Locate the cell with the specified text and output its [x, y] center coordinate. 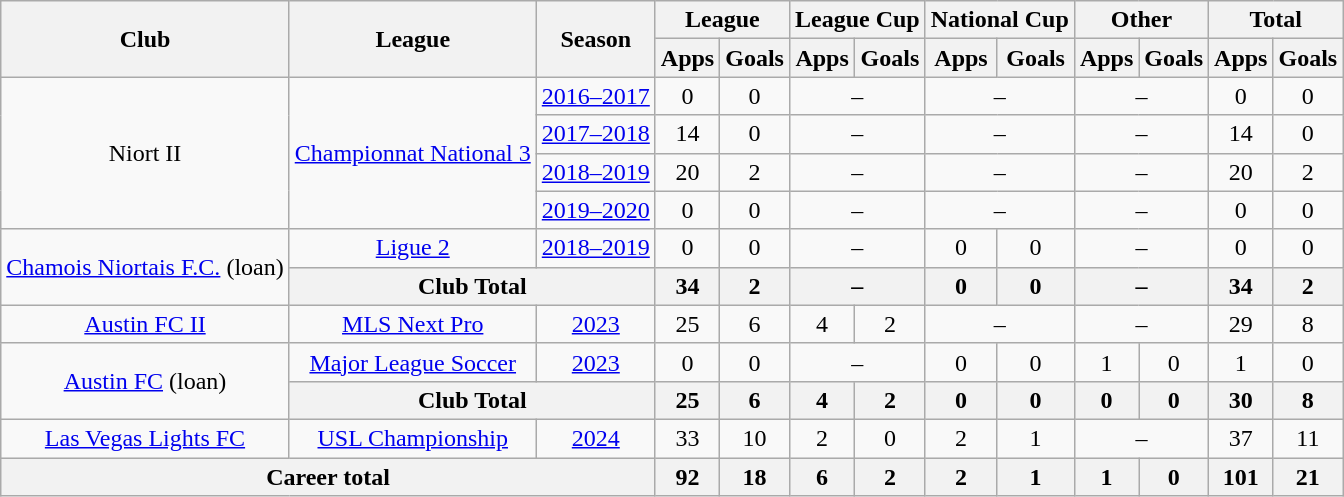
Career total [328, 477]
Total [1276, 20]
USL Championship [412, 438]
33 [687, 438]
2016–2017 [596, 96]
2017–2018 [596, 134]
Major League Soccer [412, 362]
Chamois Niortais F.C. (loan) [145, 267]
11 [1308, 438]
Club [145, 39]
10 [755, 438]
Niort II [145, 153]
Las Vegas Lights FC [145, 438]
Ligue 2 [412, 248]
MLS Next Pro [412, 324]
Austin FC II [145, 324]
37 [1241, 438]
18 [755, 477]
29 [1241, 324]
Austin FC (loan) [145, 381]
30 [1241, 400]
Championnat National 3 [412, 153]
Season [596, 39]
Other [1141, 20]
National Cup [1000, 20]
21 [1308, 477]
92 [687, 477]
2019–2020 [596, 210]
2024 [596, 438]
101 [1241, 477]
League Cup [857, 20]
